Scan for the cell matching the given text and deliver its (x, y) coordinate at center. 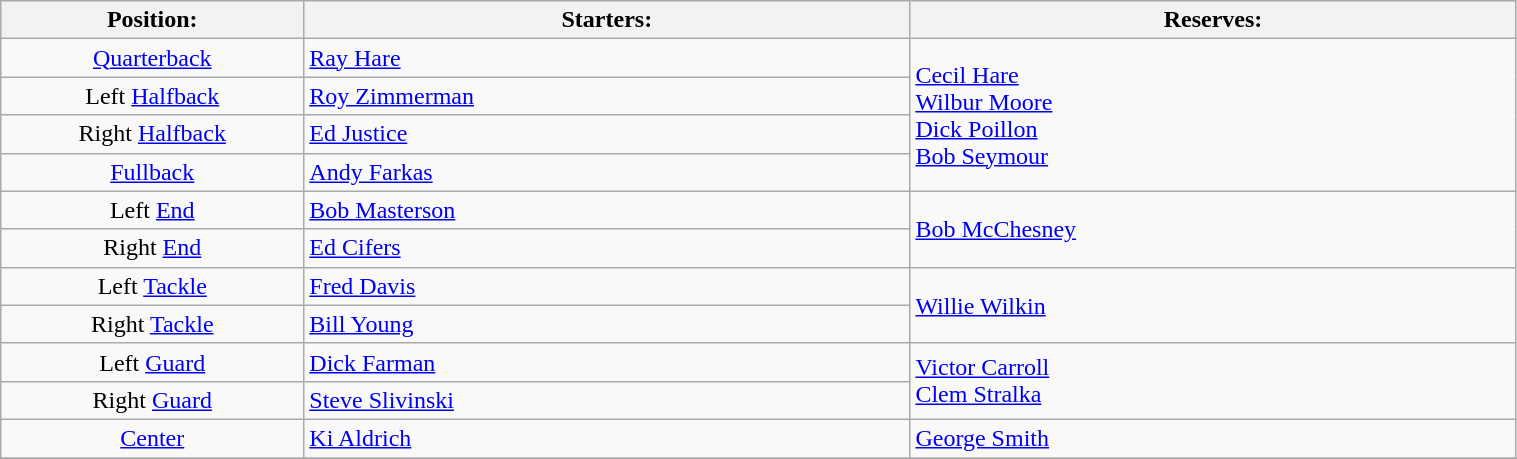
Fullback (152, 172)
Center (152, 438)
Fred Davis (607, 286)
Bob McChesney (1213, 229)
Cecil HareWilbur MooreDick PoillonBob Seymour (1213, 115)
Position: (152, 20)
Right Halfback (152, 134)
Ed Justice (607, 134)
Bill Young (607, 324)
Left End (152, 210)
Left Guard (152, 362)
Right Tackle (152, 324)
Bob Masterson (607, 210)
Left Tackle (152, 286)
Right Guard (152, 400)
Willie Wilkin (1213, 305)
Ray Hare (607, 58)
Ki Aldrich (607, 438)
Victor CarrollClem Stralka (1213, 381)
George Smith (1213, 438)
Dick Farman (607, 362)
Ed Cifers (607, 248)
Left Halfback (152, 96)
Reserves: (1213, 20)
Quarterback (152, 58)
Roy Zimmerman (607, 96)
Andy Farkas (607, 172)
Right End (152, 248)
Starters: (607, 20)
Steve Slivinski (607, 400)
